Locate the cell with the specified text and output its [X, Y] center coordinate. 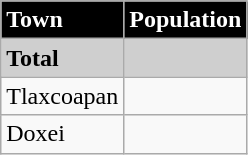
Population [186, 20]
Total [62, 58]
Doxei [62, 134]
Town [62, 20]
Tlaxcoapan [62, 96]
